Pinpoint the cell where the given text exists, returning its (x, y) midpoint coordinate. 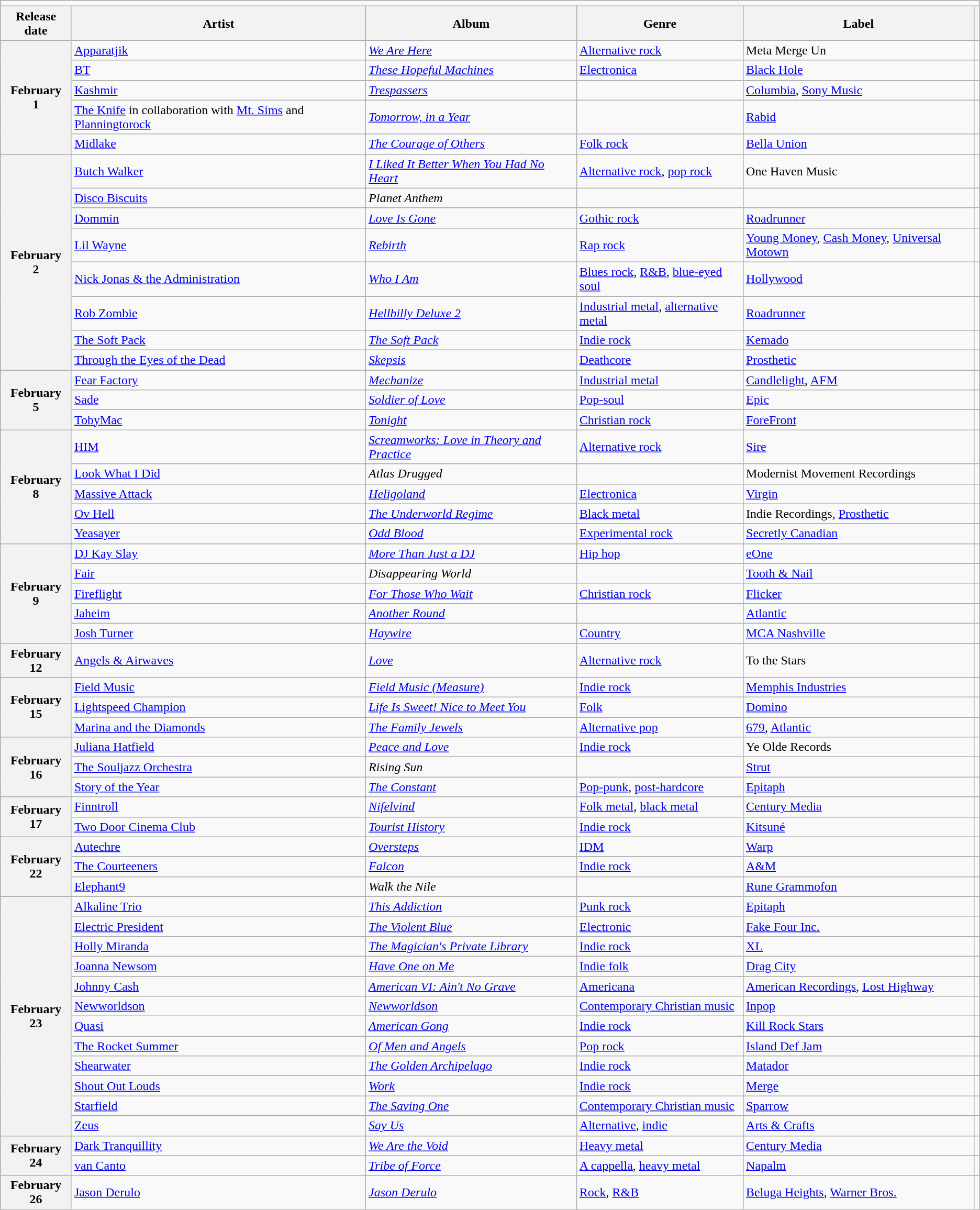
Lil Wayne (218, 245)
Industrial metal (660, 380)
Virgin (859, 494)
Disco Biscuits (218, 198)
Love (471, 660)
Indie folk (660, 966)
The Souljazz Orchestra (218, 767)
Kemado (859, 340)
Rock, R&B (660, 1193)
Island Def Jam (859, 1046)
American VI: Ain't No Grave (471, 986)
Love Is Gone (471, 218)
February23 (36, 1016)
Pop rock (660, 1046)
Sire (859, 447)
Tourist History (471, 827)
Josh Turner (218, 633)
Lightspeed Champion (218, 707)
Alternative pop (660, 727)
Field Music (218, 687)
Electronic (660, 926)
The Magician's Private Library (471, 946)
Electric President (218, 926)
Screamworks: Love in Theory and Practice (471, 447)
We Are Here (471, 50)
We Are the Void (471, 1146)
February1 (36, 97)
This Addiction (471, 906)
Alkaline Trio (218, 906)
Candlelight, AFM (859, 380)
MCA Nashville (859, 633)
The Constant (471, 787)
American Gong (471, 1026)
Sade (218, 400)
Rob Zombie (218, 313)
Flicker (859, 593)
February16 (36, 767)
To the Stars (859, 660)
February22 (36, 867)
Mechanize (471, 380)
Sparrow (859, 1106)
Elephant9 (218, 886)
Artist (218, 23)
February15 (36, 707)
Rebirth (471, 245)
Angels & Airwaves (218, 660)
Soldier of Love (471, 400)
Zeus (218, 1126)
Memphis Industries (859, 687)
Rune Grammofon (859, 886)
Disappearing World (471, 573)
Alternative rock, pop rock (660, 171)
Merge (859, 1086)
Hellbilly Deluxe 2 (471, 313)
Tonight (471, 420)
Odd Blood (471, 534)
Bella Union (859, 144)
Label (859, 23)
Release date (36, 23)
Johnny Cash (218, 986)
Drag City (859, 966)
Falcon (471, 867)
Walk the Nile (471, 886)
Skepsis (471, 360)
Genre (660, 23)
Joanna Newsom (218, 966)
Fair (218, 573)
These Hopeful Machines (471, 70)
Secretly Canadian (859, 534)
ForeFront (859, 420)
Black Hole (859, 70)
Finntroll (218, 807)
BT (218, 70)
Industrial metal, alternative metal (660, 313)
Strut (859, 767)
Look What I Did (218, 474)
HIM (218, 447)
Autechre (218, 847)
A cappella, heavy metal (660, 1165)
More Than Just a DJ (471, 553)
Fireflight (218, 593)
Ov Hell (218, 514)
Shearwater (218, 1066)
Who I Am (471, 279)
Quasi (218, 1026)
Deathcore (660, 360)
Indie Recordings, Prosthetic (859, 514)
Folk rock (660, 144)
Juliana Hatfield (218, 747)
Trespassers (471, 90)
Hollywood (859, 279)
One Haven Music (859, 171)
Kashmir (218, 90)
Rising Sun (471, 767)
Album (471, 23)
Nifelvind (471, 807)
Meta Merge Un (859, 50)
Heligoland (471, 494)
Warp (859, 847)
XL (859, 946)
DJ Kay Slay (218, 553)
Dommin (218, 218)
Story of the Year (218, 787)
Arts & Crafts (859, 1126)
IDM (660, 847)
Pop-punk, post-hardcore (660, 787)
Inpop (859, 1006)
The Courage of Others (471, 144)
Tomorrow, in a Year (471, 117)
For Those Who Wait (471, 593)
Matador (859, 1066)
Haywire (471, 633)
Columbia, Sony Music (859, 90)
Tribe of Force (471, 1165)
Folk metal, black metal (660, 807)
February24 (36, 1156)
Gothic rock (660, 218)
van Canto (218, 1165)
Blues rock, R&B, blue-eyed soul (660, 279)
Through the Eyes of the Dead (218, 360)
Midlake (218, 144)
Another Round (471, 613)
Peace and Love (471, 747)
Holly Miranda (218, 946)
The Underworld Regime (471, 514)
Oversteps (471, 847)
Prosthetic (859, 360)
The Saving One (471, 1106)
A&M (859, 867)
Heavy metal (660, 1146)
February2 (36, 262)
Butch Walker (218, 171)
February5 (36, 400)
Starfield (218, 1106)
I Liked It Better When You Had No Heart (471, 171)
February17 (36, 817)
February8 (36, 487)
The Family Jewels (471, 727)
Shout Out Louds (218, 1086)
Yeasayer (218, 534)
Atlantic (859, 613)
Alternative, indie (660, 1126)
Kitsuné (859, 827)
Pop-soul (660, 400)
Napalm (859, 1165)
Epic (859, 400)
Americana (660, 986)
Field Music (Measure) (471, 687)
Nick Jonas & the Administration (218, 279)
Life Is Sweet! Nice to Meet You (471, 707)
Folk (660, 707)
Two Door Cinema Club (218, 827)
Domino (859, 707)
Young Money, Cash Money, Universal Motown (859, 245)
Of Men and Angels (471, 1046)
TobyMac (218, 420)
Say Us (471, 1126)
Fear Factory (218, 380)
The Knife in collaboration with Mt. Sims and Planningtorock (218, 117)
Apparatjik (218, 50)
The Rocket Summer (218, 1046)
Have One on Me (471, 966)
Rap rock (660, 245)
Country (660, 633)
eOne (859, 553)
Ye Olde Records (859, 747)
The Violent Blue (471, 926)
679, Atlantic (859, 727)
Kill Rock Stars (859, 1026)
Beluga Heights, Warner Bros. (859, 1193)
Atlas Drugged (471, 474)
Black metal (660, 514)
American Recordings, Lost Highway (859, 986)
Experimental rock (660, 534)
Dark Tranquillity (218, 1146)
Jaheim (218, 613)
The Golden Archipelago (471, 1066)
Hip hop (660, 553)
February9 (36, 593)
The Courteeners (218, 867)
Marina and the Diamonds (218, 727)
Modernist Movement Recordings (859, 474)
Fake Four Inc. (859, 926)
Planet Anthem (471, 198)
Tooth & Nail (859, 573)
Rabid (859, 117)
Punk rock (660, 906)
February26 (36, 1193)
Massive Attack (218, 494)
Work (471, 1086)
February12 (36, 660)
